Return the (x, y) coordinate for the center point of the cell that contains the specified text.  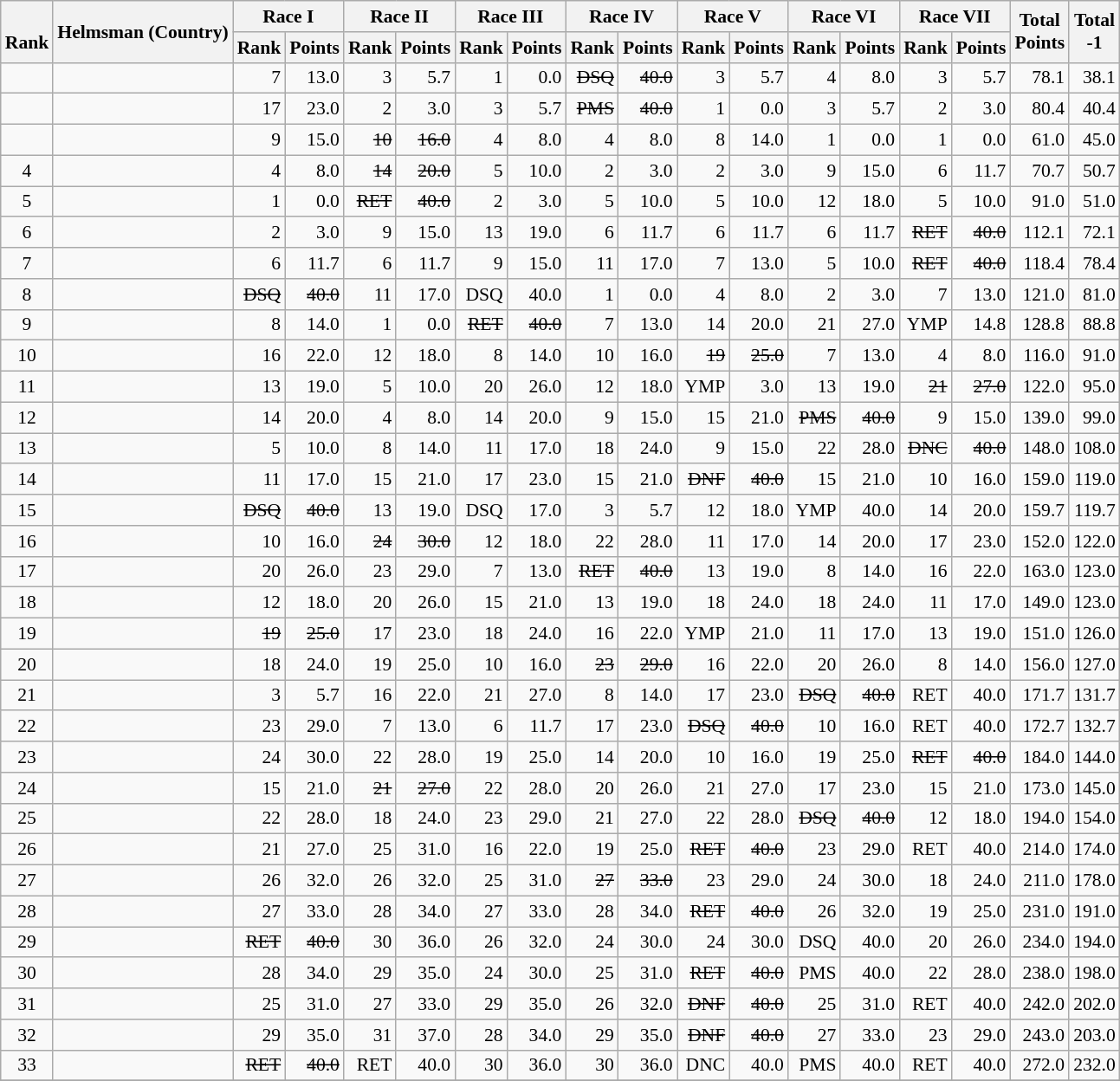
119.0 (1095, 480)
Total-1 (1095, 31)
Race II (399, 16)
38.1 (1095, 78)
118.4 (1039, 263)
50.7 (1095, 171)
232.0 (1095, 1065)
45.0 (1095, 140)
174.0 (1095, 850)
151.0 (1039, 634)
81.0 (1095, 295)
Race IV (621, 16)
95.0 (1095, 387)
154.0 (1095, 819)
88.8 (1095, 325)
131.7 (1095, 696)
Race III (510, 16)
173.0 (1039, 788)
203.0 (1095, 1035)
149.0 (1039, 603)
156.0 (1039, 664)
198.0 (1095, 974)
61.0 (1039, 140)
126.0 (1095, 634)
171.7 (1039, 696)
163.0 (1039, 572)
78.4 (1095, 263)
159.7 (1039, 510)
132.7 (1095, 727)
238.0 (1039, 974)
33 (28, 1065)
243.0 (1039, 1035)
127.0 (1095, 664)
108.0 (1095, 449)
178.0 (1095, 881)
172.7 (1039, 727)
272.0 (1039, 1065)
148.0 (1039, 449)
112.1 (1039, 233)
99.0 (1095, 418)
51.0 (1095, 202)
214.0 (1039, 850)
14.8 (981, 325)
191.0 (1095, 911)
Total Points (1039, 31)
70.7 (1039, 171)
139.0 (1039, 418)
145.0 (1095, 788)
Race I (288, 16)
Race V (733, 16)
231.0 (1039, 911)
72.1 (1095, 233)
32 (28, 1035)
128.8 (1039, 325)
234.0 (1039, 942)
242.0 (1039, 1004)
116.0 (1039, 356)
152.0 (1039, 541)
40.4 (1095, 109)
159.0 (1039, 480)
78.1 (1039, 78)
184.0 (1039, 757)
202.0 (1095, 1004)
121.0 (1039, 295)
80.4 (1039, 109)
Race VII (955, 16)
211.0 (1039, 881)
144.0 (1095, 757)
37.0 (425, 1035)
119.7 (1095, 510)
Helmsman (Country) (142, 31)
Race VI (844, 16)
